Scan for the cell matching the given text and deliver its [X, Y] coordinate at center. 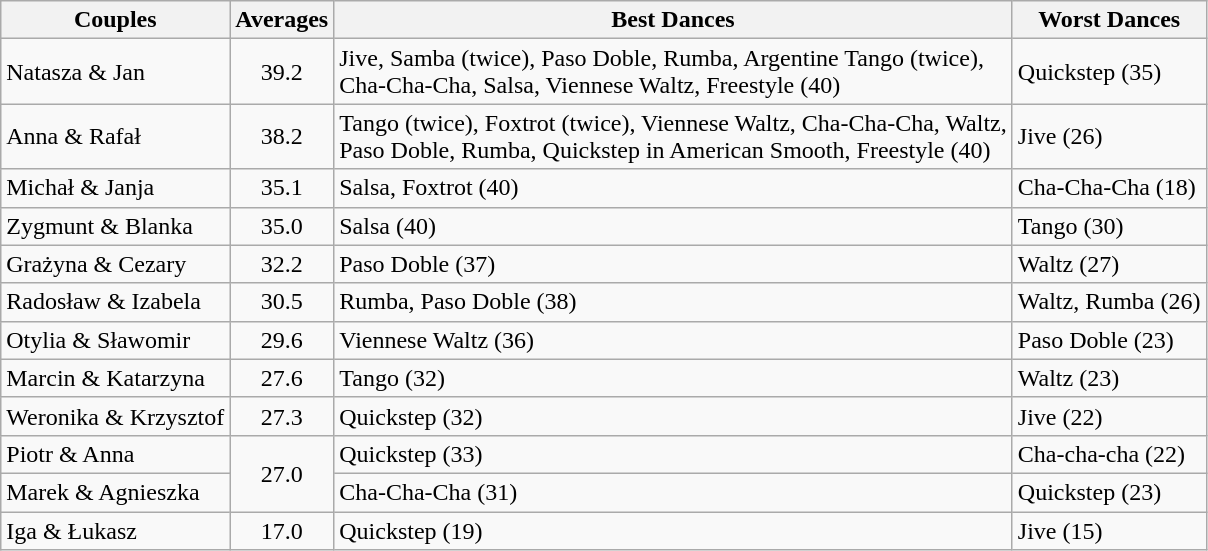
Michał & Janja [116, 188]
27.6 [282, 378]
Cha-Cha-Cha (31) [674, 492]
Tango (30) [1109, 226]
Paso Doble (37) [674, 264]
Radosław & Izabela [116, 302]
Jive (26) [1109, 136]
Jive (22) [1109, 416]
Jive, Samba (twice), Paso Doble, Rumba, Argentine Tango (twice),Cha-Cha-Cha, Salsa, Viennese Waltz, Freestyle (40) [674, 72]
Cha-cha-cha (22) [1109, 454]
27.0 [282, 473]
27.3 [282, 416]
39.2 [282, 72]
Zygmunt & Blanka [116, 226]
Viennese Waltz (36) [674, 340]
32.2 [282, 264]
Rumba, Paso Doble (38) [674, 302]
Weronika & Krzysztof [116, 416]
Grażyna & Cezary [116, 264]
Waltz (23) [1109, 378]
Cha-Cha-Cha (18) [1109, 188]
Worst Dances [1109, 20]
Piotr & Anna [116, 454]
Best Dances [674, 20]
17.0 [282, 531]
Marcin & Katarzyna [116, 378]
Averages [282, 20]
Quickstep (19) [674, 531]
Tango (twice), Foxtrot (twice), Viennese Waltz, Cha-Cha-Cha, Waltz,Paso Doble, Rumba, Quickstep in American Smooth, Freestyle (40) [674, 136]
Quickstep (33) [674, 454]
38.2 [282, 136]
Waltz (27) [1109, 264]
Waltz, Rumba (26) [1109, 302]
Otylia & Sławomir [116, 340]
Quickstep (23) [1109, 492]
Quickstep (32) [674, 416]
29.6 [282, 340]
Natasza & Jan [116, 72]
35.0 [282, 226]
Quickstep (35) [1109, 72]
Iga & Łukasz [116, 531]
Salsa, Foxtrot (40) [674, 188]
Tango (32) [674, 378]
30.5 [282, 302]
Marek & Agnieszka [116, 492]
Jive (15) [1109, 531]
Salsa (40) [674, 226]
Anna & Rafał [116, 136]
Paso Doble (23) [1109, 340]
35.1 [282, 188]
Couples [116, 20]
